For the text-containing cell, return its midpoint in [X, Y] coordinate format. 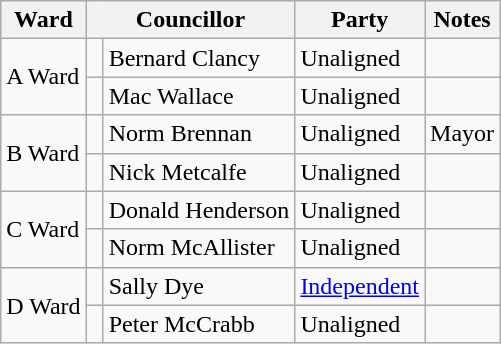
B Ward [44, 153]
Norm Brennan [199, 134]
Mayor [462, 134]
Sally Dye [199, 286]
Nick Metcalfe [199, 172]
Councillor [190, 20]
Party [360, 20]
Donald Henderson [199, 210]
Norm McAllister [199, 248]
Notes [462, 20]
C Ward [44, 229]
Independent [360, 286]
A Ward [44, 77]
Peter McCrabb [199, 324]
Mac Wallace [199, 96]
Ward [44, 20]
Bernard Clancy [199, 58]
D Ward [44, 305]
